Provide the (X, Y) coordinate of the cell's center where the given text is located.  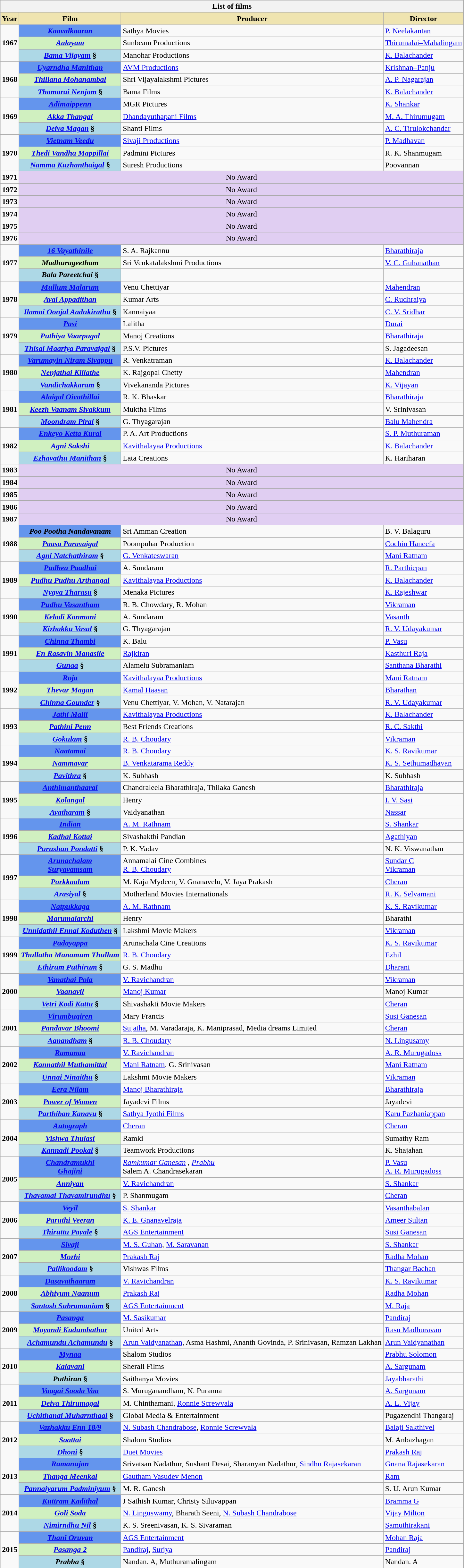
Jayadevi (424, 1101)
Santhana Bharathi (424, 665)
2000 (10, 992)
Thangar Bachan (424, 1269)
Thanga Meenkal (70, 1476)
S. P. Muthuraman (424, 434)
Padmini Pictures (252, 153)
1983 (10, 470)
Akka Thangai (70, 116)
Veyil (70, 1208)
Thamarai Nenjam § (70, 92)
Eera Nilam (70, 1089)
Chandraleela Bharathiraja, Thilaka Ganesh (252, 788)
Anniyan (70, 1183)
1973 (10, 202)
V. C. Guhanathan (424, 263)
Balaji Sakthivel (424, 1428)
Nammavar (70, 763)
Sivashakthi Pandian (252, 836)
K. Rajgopal Chetty (252, 373)
En Rasavin Manasile (70, 653)
Kannadi Pookal § (70, 1150)
R. K. Selvamani (424, 894)
1986 (10, 507)
Parthiban Kanavu § (70, 1114)
Agni Natchathiram § (70, 556)
Moondram Pirai § (70, 421)
Vaidyanathan (252, 812)
Nimirndhu Nil § (70, 1525)
Sumathy Ram (424, 1138)
A. R. Murugadoss (424, 1053)
Suresh Productions (252, 165)
R. Parthiepan (424, 568)
R. B. Chowdary, R. Mohan (252, 605)
Virumbugiren (70, 1016)
Ramanujan (70, 1464)
Vivekananda Pictures (252, 385)
K. Shajahan (424, 1150)
Adimaippenn (70, 104)
1970 (10, 153)
Vietnam Veedu (70, 140)
Abhiyum Naanum (70, 1293)
Thedi Vandha Mappillai (70, 153)
Saithanya Movies (252, 1379)
United Arts (252, 1330)
Bramma G (424, 1501)
Prabha § (70, 1562)
Sivaji (70, 1244)
2001 (10, 1028)
Keezh Vaanam Sivakkum (70, 409)
Puthiya Vaarpugal (70, 336)
Enkeyo Ketta Kural (70, 434)
2002 (10, 1065)
Thavamai Thavamirundhu § (70, 1196)
R. C. Sakthi (424, 726)
Deiva Thirumagal (70, 1403)
Best Friends Creations (252, 726)
N. Linguswamy, Bharath Seeni, N. Subash Chandrabose (252, 1513)
Venu Chettiyar (252, 287)
Krishnan–Panju (424, 67)
P. Neelakantan (424, 31)
Sathya Movies (252, 31)
Paruthi Veeran (70, 1220)
2006 (10, 1220)
M. S. Guhan, M. Saravanan (252, 1244)
Mohan Raja (424, 1537)
P. Madhavan (424, 140)
Nandan. A, Muthuramalingam (252, 1562)
B. Venkatarama Reddy (252, 763)
1995 (10, 800)
Ethirum Puthirum § (70, 967)
Pandavar Bhoomi (70, 1028)
Poo Pootha Nandavanam (70, 531)
Gautham Vasudev Menon (252, 1476)
Pudhu Vasantham (70, 605)
2012 (10, 1440)
Kizhakku Vasal § (70, 629)
Mary Francis (252, 1016)
P. Vasu (424, 641)
1990 (10, 617)
Arunachalam Suryavamsam (70, 865)
Ramki (252, 1138)
Global Media & Entertainment (252, 1415)
Aalayam (70, 43)
N. Subash Chandrabose, Ronnie Screwvala (252, 1428)
Ezhavathu Manithan § (70, 458)
2004 (10, 1138)
Dhandayuthapani Films (252, 116)
V. Srinivasan (424, 409)
A. C. Tirulokchandar (424, 128)
Kolangal (70, 800)
Lalitha (252, 324)
Vanathai Pola (70, 979)
Namma Kuzhanthaigal § (70, 165)
S. A. Rajkannu (252, 250)
1992 (10, 690)
Power of Women (70, 1101)
Srivatsan Nadathur, Sushant Desai, Sharanyan Nadathur, Sindhu Rajasekaran (252, 1464)
Deiva Magan § (70, 128)
Pudhea Paadhai (70, 568)
Mozhi (70, 1257)
Dasavathaaram (70, 1281)
Bharathi (424, 918)
Ameer Sultan (424, 1220)
1997 (10, 877)
2013 (10, 1476)
1999 (10, 955)
Mayandi Kudumbathar (70, 1330)
1979 (10, 336)
2007 (10, 1257)
Sundar CVikraman (424, 865)
2008 (10, 1293)
1988 (10, 543)
Chinna Gounder § (70, 702)
1984 (10, 482)
Vishwa Thulasi (70, 1138)
Thevar Magan (70, 690)
Vetri Kodi Kattu § (70, 1004)
Natpukkaga (70, 906)
Kuttram Kadithal (70, 1501)
Gokulam § (70, 739)
R. Venkatraman (252, 360)
C. V. Sridhar (424, 311)
Arasiyal § (70, 894)
2003 (10, 1101)
1981 (10, 409)
2009 (10, 1330)
G. Venkateswaran (252, 556)
Thiruttu Payale § (70, 1232)
K. Balu (252, 641)
Indian (70, 824)
K. S. Sethumadhavan (424, 763)
Vijay Milton (424, 1513)
Chinna Thambi (70, 641)
1975 (10, 226)
Alamelu Subramaniam (252, 665)
S. U. Arun Kumar (424, 1488)
Achamundu Achamundu § (70, 1342)
1987 (10, 519)
Mullum Malarum (70, 287)
Shri Vijayalakshmi Pictures (252, 80)
Rasu Madhuravan (424, 1330)
K. E. Gnanavelraja (252, 1220)
Vandichakkaram § (70, 385)
Purushan Pondatti § (70, 849)
Unnai Ninaithu § (70, 1077)
Nandan. A (424, 1562)
Bama Films (252, 92)
Agni Sakshi (70, 446)
Duet Movies (252, 1452)
Dharani (424, 967)
Sunbeam Productions (252, 43)
Dhoni § (70, 1452)
Film (70, 19)
Motherland Movies Internationals (252, 894)
Pugazendhi Thangaraj (424, 1415)
M. Kaja Mydeen, V. Gnanavelu, V. Jaya Prakash (252, 882)
Nenjathai Killathe (70, 373)
Pallikoodam § (70, 1269)
1972 (10, 190)
1967 (10, 43)
Ram (424, 1476)
R. K. Bhaskar (252, 397)
Pasanga 2 (70, 1550)
Saattai (70, 1440)
Sri Amman Creation (252, 531)
1993 (10, 726)
Pudhu Pudhu Arthangal (70, 580)
Manohar Productions (252, 55)
1968 (10, 80)
Producer (252, 19)
Shivashakti Movie Makers (252, 1004)
Sathya Jyothi Films (252, 1114)
Vishwas Films (252, 1269)
Arun Vaidyanathan, Asma Hashmi, Ananth Govinda, P. Srinivasan, Ramzan Lakhan (252, 1342)
Samuthirakani (424, 1525)
1994 (10, 763)
B. V. Balaguru (424, 531)
Kannaiyaa (252, 311)
Poovannan (424, 165)
1977 (10, 263)
Vaagai Sooda Vaa (70, 1391)
16 Vayathinile (70, 250)
Vasanthabalan (424, 1208)
1974 (10, 214)
Pavithra § (70, 776)
K. S. Sreenivasan, K. S. Sivaraman (252, 1525)
P. Vasu A. R. Murugadoss (424, 1167)
Manoj Bharathiraja (252, 1089)
Vazhakku Enn 18/9 (70, 1428)
P. Shanmugam (252, 1196)
Annamalai Cine Combines R. B. Choudary (252, 865)
2015 (10, 1549)
A. P. Nagarajan (424, 80)
Balu Mahendra (424, 421)
Bharathan (424, 690)
Director (424, 19)
Vasanth (424, 617)
Aanandham § (70, 1040)
Thani Oruvan (70, 1537)
Marumalarchi (70, 918)
P.S.V. Pictures (252, 348)
Menaka Pictures (252, 592)
Pasi (70, 324)
Manoj Creations (252, 336)
2014 (10, 1513)
Vaanavil (70, 992)
M. R. Ganesh (252, 1488)
Gunaa § (70, 665)
Sri Venkatalakshmi Productions (252, 263)
Chandramukhi Ghajini (70, 1167)
Roja (70, 678)
Uchithanai Muharnthaal § (70, 1415)
Avatharam § (70, 812)
1996 (10, 836)
Sujatha, M. Varadaraja, K. Maniprasad, Media dreams Limited (252, 1028)
N. Lingusamy (424, 1040)
Kaavalkaaran (70, 31)
Cochin Haneefa (424, 544)
Mynaa (70, 1354)
Goli Soda (70, 1513)
1971 (10, 177)
Ramkumar Ganesan , Prabhu Salem A. Chandrasekaran (252, 1167)
Durai (424, 324)
G. S. Madhu (252, 967)
M. Chinthamani, Ronnie Screwvala (252, 1403)
Prabhu Solomon (424, 1354)
N. K. Viswanathan (424, 849)
2010 (10, 1367)
Kumar Arts (252, 299)
Arun Vaidyanathan (424, 1342)
1998 (10, 918)
Arunachala Cine Creations (252, 943)
Thirumalai–Mahalingam (424, 43)
A. L. Vijay (424, 1403)
M. Anbazhagan (424, 1440)
J Sathish Kumar, Christy Siluvappan (252, 1501)
C. Rudhraiya (424, 299)
Naatamai (70, 751)
Bama Vijayam § (70, 55)
M. Raja (424, 1305)
MGR Pictures (252, 104)
Poompuhar Production (252, 544)
P. A. Art Productions (252, 434)
1989 (10, 580)
Pandiraj, Suriya (252, 1550)
Kasthuri Raja (424, 653)
1985 (10, 495)
S. Muruganandham, N. Puranna (252, 1391)
K. Hariharan (424, 458)
M. A. Thirumugam (424, 116)
Ezhil (424, 955)
Year (10, 19)
2005 (10, 1179)
Anthimanthaarai (70, 788)
Gnana Rajasekaran (424, 1464)
1980 (10, 373)
I. V. Sasi (424, 800)
Sivaji Productions (252, 140)
Porkkaalam (70, 882)
Autograph (70, 1126)
Nyaya Tharasu § (70, 592)
K. Shankar (424, 104)
1969 (10, 116)
Ramanaa (70, 1053)
Alaigal Oivathillai (70, 397)
Unnidathil Ennai Koduthen § (70, 930)
Shanti Films (252, 128)
Kamal Haasan (252, 690)
K. Rajeshwar (424, 592)
Kannathil Muthamittal (70, 1065)
K. Vijayan (424, 385)
Teamwork Productions (252, 1150)
Sherali Films (252, 1367)
Muktha Films (252, 409)
Nassar (424, 812)
Agathiyan (424, 836)
Aval Appadithan (70, 299)
Thillana Mohanambal (70, 80)
Padayappa (70, 943)
M. Sasikumar (252, 1318)
Kalavani (70, 1367)
Kadhal Kottai (70, 836)
S. Jagadeesan (424, 348)
Mani Ratnam, G. Srinivasan (252, 1065)
Pasanga (70, 1318)
1976 (10, 238)
AVM Productions (252, 67)
Ilamai Oonjal Aadukirathu § (70, 311)
2011 (10, 1403)
P. K. Yadav (252, 849)
Karu Pazhaniappan (424, 1114)
1978 (10, 299)
R. K. Shanmugam (424, 153)
Jathi Malli (70, 714)
Thullatha Manamum Thullum (70, 955)
1982 (10, 446)
Madhurageetham (70, 263)
Keladi Kanmani (70, 617)
Rajkiran (252, 653)
1991 (10, 653)
Pathini Penn (70, 726)
Paasa Paravaigal (70, 544)
Thisai Maariya Paravaigal § (70, 348)
Jayabharathi (424, 1379)
List of films (232, 6)
Venu Chettiyar, V. Mohan, V. Natarajan (252, 702)
Santosh Subramaniam § (70, 1305)
Pannaiyarum Padminiyum § (70, 1488)
Lata Creations (252, 458)
Bala Pareetchai § (70, 275)
Uyarndha Manithan (70, 67)
Puthiran § (70, 1379)
Varumayin Niram Sivappu (70, 360)
Jayadevi Films (252, 1101)
